Search for the cell housing the specified text and yield its (X, Y) center coordinate. 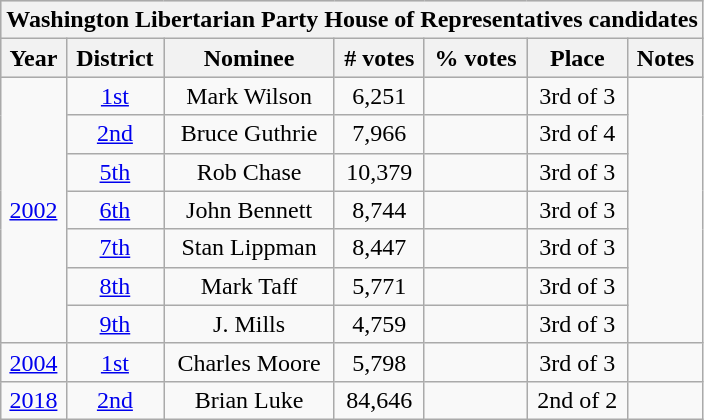
4,759 (379, 324)
7th (115, 248)
% votes (476, 58)
2004 (34, 362)
5th (115, 172)
8,447 (379, 248)
6,251 (379, 96)
5,798 (379, 362)
2018 (34, 400)
Brian Luke (250, 400)
Washington Libertarian Party House of Representatives candidates (352, 20)
John Bennett (250, 210)
District (115, 58)
8th (115, 286)
Notes (666, 58)
Bruce Guthrie (250, 134)
Stan Lippman (250, 248)
7,966 (379, 134)
6th (115, 210)
84,646 (379, 400)
9th (115, 324)
Mark Wilson (250, 96)
8,744 (379, 210)
2nd of 2 (578, 400)
Mark Taff (250, 286)
3rd of 4 (578, 134)
2002 (34, 210)
Rob Chase (250, 172)
10,379 (379, 172)
J. Mills (250, 324)
Charles Moore (250, 362)
Nominee (250, 58)
Year (34, 58)
# votes (379, 58)
Place (578, 58)
5,771 (379, 286)
